For the text-containing cell, return its midpoint in [x, y] coordinate format. 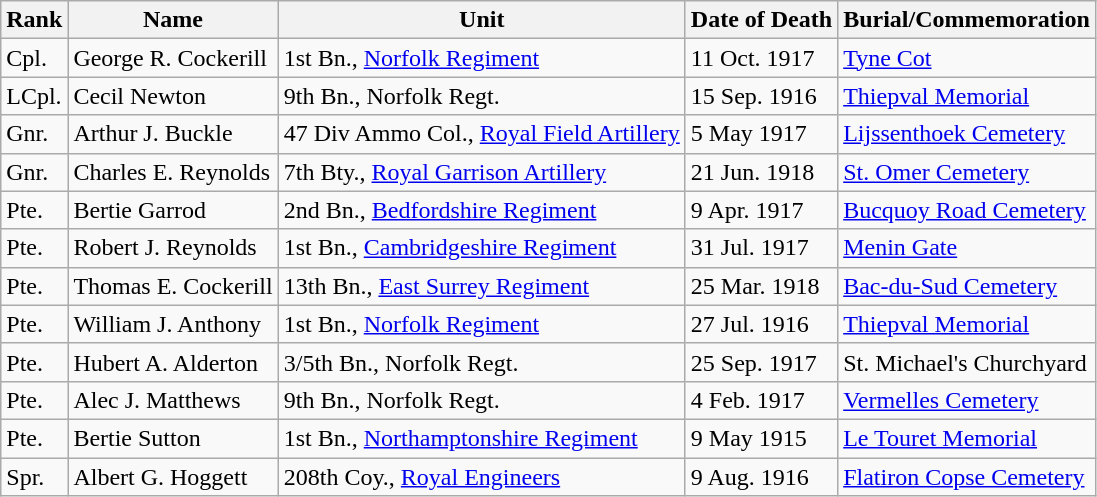
31 Jul. 1917 [761, 248]
Menin Gate [967, 248]
Flatiron Copse Cemetery [967, 477]
Hubert A. Alderton [173, 362]
George R. Cockerill [173, 58]
9 Apr. 1917 [761, 210]
Bertie Sutton [173, 438]
11 Oct. 1917 [761, 58]
St. Michael's Churchyard [967, 362]
21 Jun. 1918 [761, 172]
Charles E. Reynolds [173, 172]
Thomas E. Cockerill [173, 286]
Robert J. Reynolds [173, 248]
Bertie Garrod [173, 210]
Burial/Commemoration [967, 20]
LCpl. [34, 96]
Date of Death [761, 20]
Alec J. Matthews [173, 400]
2nd Bn., Bedfordshire Regiment [482, 210]
47 Div Ammo Col., Royal Field Artillery [482, 134]
Spr. [34, 477]
St. Omer Cemetery [967, 172]
Cpl. [34, 58]
Lijssenthoek Cemetery [967, 134]
25 Sep. 1917 [761, 362]
1st Bn., Cambridgeshire Regiment [482, 248]
Name [173, 20]
4 Feb. 1917 [761, 400]
3/5th Bn., Norfolk Regt. [482, 362]
9 May 1915 [761, 438]
Bucquoy Road Cemetery [967, 210]
15 Sep. 1916 [761, 96]
Vermelles Cemetery [967, 400]
7th Bty., Royal Garrison Artillery [482, 172]
Bac-du-Sud Cemetery [967, 286]
208th Coy., Royal Engineers [482, 477]
Rank [34, 20]
Le Touret Memorial [967, 438]
Albert G. Hoggett [173, 477]
9 Aug. 1916 [761, 477]
Tyne Cot [967, 58]
Unit [482, 20]
27 Jul. 1916 [761, 324]
Cecil Newton [173, 96]
5 May 1917 [761, 134]
William J. Anthony [173, 324]
Arthur J. Buckle [173, 134]
1st Bn., Northamptonshire Regiment [482, 438]
13th Bn., East Surrey Regiment [482, 286]
25 Mar. 1918 [761, 286]
